Detect which cell encompasses the target text, then output its [X, Y] center coordinate. 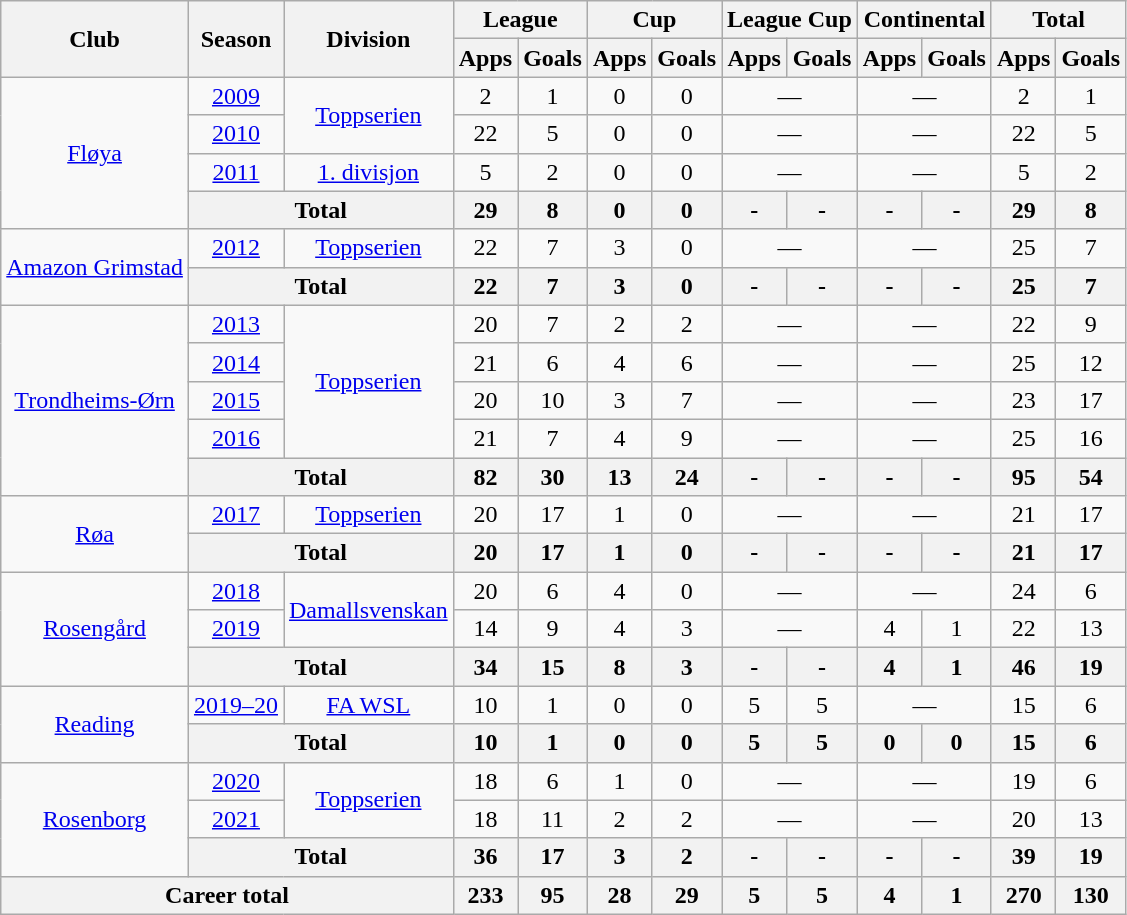
FA WSL [369, 705]
2009 [236, 96]
Division [369, 39]
11 [553, 819]
233 [485, 895]
2012 [236, 248]
Trondheims-Ørn [95, 400]
14 [485, 629]
2016 [236, 438]
Rosenborg [95, 819]
36 [485, 857]
23 [1023, 400]
Amazon Grimstad [95, 267]
Reading [95, 724]
2015 [236, 400]
Røa [95, 534]
Season [236, 39]
2017 [236, 515]
12 [1091, 362]
Club [95, 39]
2013 [236, 324]
2021 [236, 819]
Continental [924, 20]
28 [619, 895]
39 [1023, 857]
2018 [236, 591]
30 [553, 477]
2019 [236, 629]
46 [1023, 667]
2020 [236, 781]
2014 [236, 362]
2019–20 [236, 705]
1. divisjon [369, 172]
34 [485, 667]
270 [1023, 895]
Cup [654, 20]
League [520, 20]
130 [1091, 895]
54 [1091, 477]
2010 [236, 134]
Rosengård [95, 629]
Fløya [95, 153]
82 [485, 477]
Career total [227, 895]
League Cup [790, 20]
16 [1091, 438]
Damallsvenskan [369, 610]
2011 [236, 172]
